Determine the [X, Y] coordinate at the center of the cell enclosing the given text.  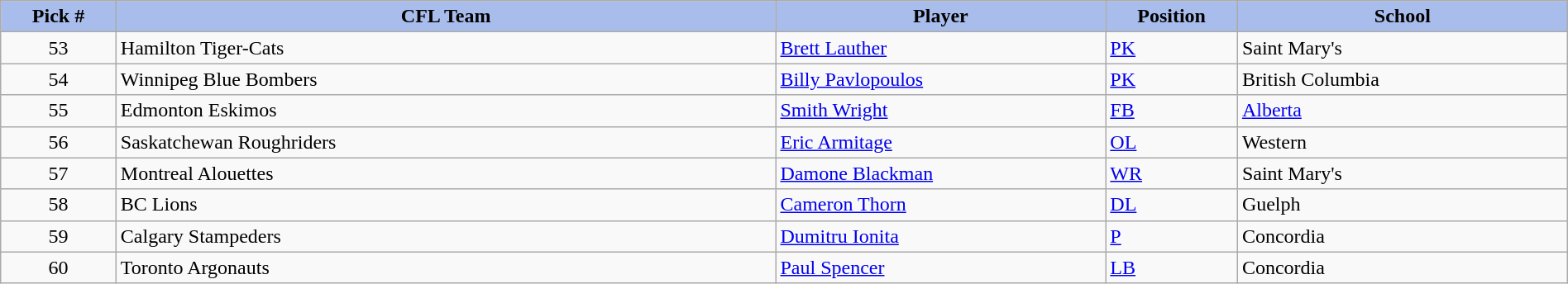
55 [59, 111]
Western [1403, 142]
57 [59, 173]
60 [59, 267]
Player [941, 17]
Paul Spencer [941, 267]
Position [1172, 17]
59 [59, 236]
Toronto Argonauts [446, 267]
58 [59, 205]
FB [1172, 111]
Edmonton Eskimos [446, 111]
Winnipeg Blue Bombers [446, 79]
Alberta [1403, 111]
Pick # [59, 17]
WR [1172, 173]
OL [1172, 142]
54 [59, 79]
CFL Team [446, 17]
Cameron Thorn [941, 205]
British Columbia [1403, 79]
Damone Blackman [941, 173]
DL [1172, 205]
Dumitru Ionita [941, 236]
Montreal Alouettes [446, 173]
P [1172, 236]
BC Lions [446, 205]
56 [59, 142]
53 [59, 48]
LB [1172, 267]
Hamilton Tiger-Cats [446, 48]
School [1403, 17]
Smith Wright [941, 111]
Billy Pavlopoulos [941, 79]
Brett Lauther [941, 48]
Eric Armitage [941, 142]
Calgary Stampeders [446, 236]
Guelph [1403, 205]
Saskatchewan Roughriders [446, 142]
